Return (x, y) of the center of cell containing provided text 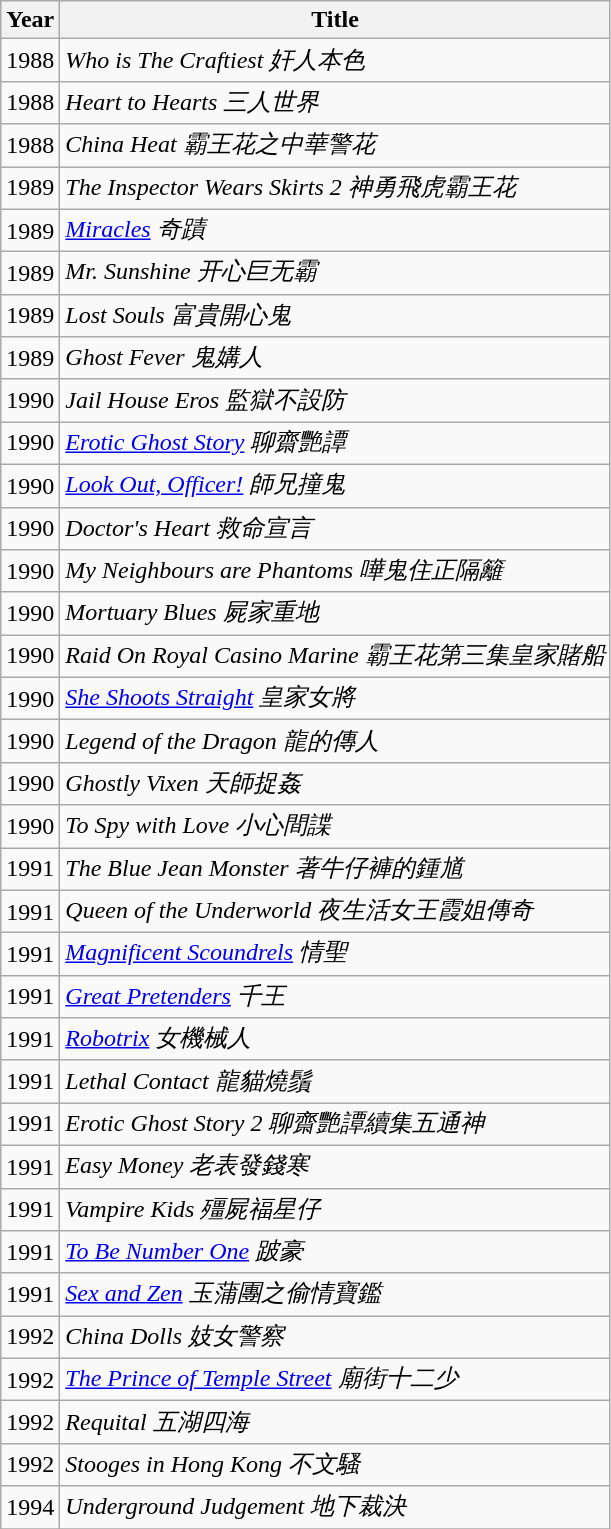
The Prince of Temple Street 廟街十二少 (335, 1380)
Lethal Contact 龍貓燒鬚 (335, 1082)
Requital 五湖四海 (335, 1422)
Year (30, 20)
Mr. Sunshine 开心巨无霸 (335, 274)
Doctor's Heart 救命宣言 (335, 528)
Heart to Hearts 三人世界 (335, 102)
Easy Money 老表發錢寒 (335, 1166)
Raid On Royal Casino Marine 霸王花第三集皇家賭船 (335, 656)
Title (335, 20)
Look Out, Officer! 師兄撞鬼 (335, 486)
The Inspector Wears Skirts 2 神勇飛虎霸王花 (335, 188)
Erotic Ghost Story 聊齋艷譚 (335, 444)
Queen of the Underworld 夜生活女王霞姐傳奇 (335, 912)
Ghostly Vixen 天師捉姦 (335, 784)
Robotrix 女機械人 (335, 1040)
1994 (30, 1508)
Mortuary Blues 屍家重地 (335, 614)
Who is The Craftiest 奸人本色 (335, 60)
She Shoots Straight 皇家女將 (335, 698)
Sex and Zen 玉蒲團之偷情寶鑑 (335, 1294)
Legend of the Dragon 龍的傳人 (335, 742)
My Neighbours are Phantoms 嘩鬼住正隔籬 (335, 572)
To Spy with Love 小心間諜 (335, 826)
Miracles 奇蹟 (335, 230)
Jail House Eros 監獄不設防 (335, 400)
China Heat 霸王花之中華警花 (335, 146)
Lost Souls 富貴開心鬼 (335, 316)
Vampire Kids 殭屍福星仔 (335, 1210)
To Be Number One 跛豪 (335, 1252)
The Blue Jean Monster 著牛仔褲的鍾馗 (335, 870)
Stooges in Hong Kong 不文騷 (335, 1464)
Ghost Fever 鬼媾人 (335, 358)
China Dolls 妓女警察 (335, 1338)
Erotic Ghost Story 2 聊齋艷譚續集五通神 (335, 1124)
Magnificent Scoundrels 情聖 (335, 954)
Underground Judgement 地下裁決 (335, 1508)
Great Pretenders 千王 (335, 996)
